Output the [x, y] coordinate of the center of the cell containing the given text.  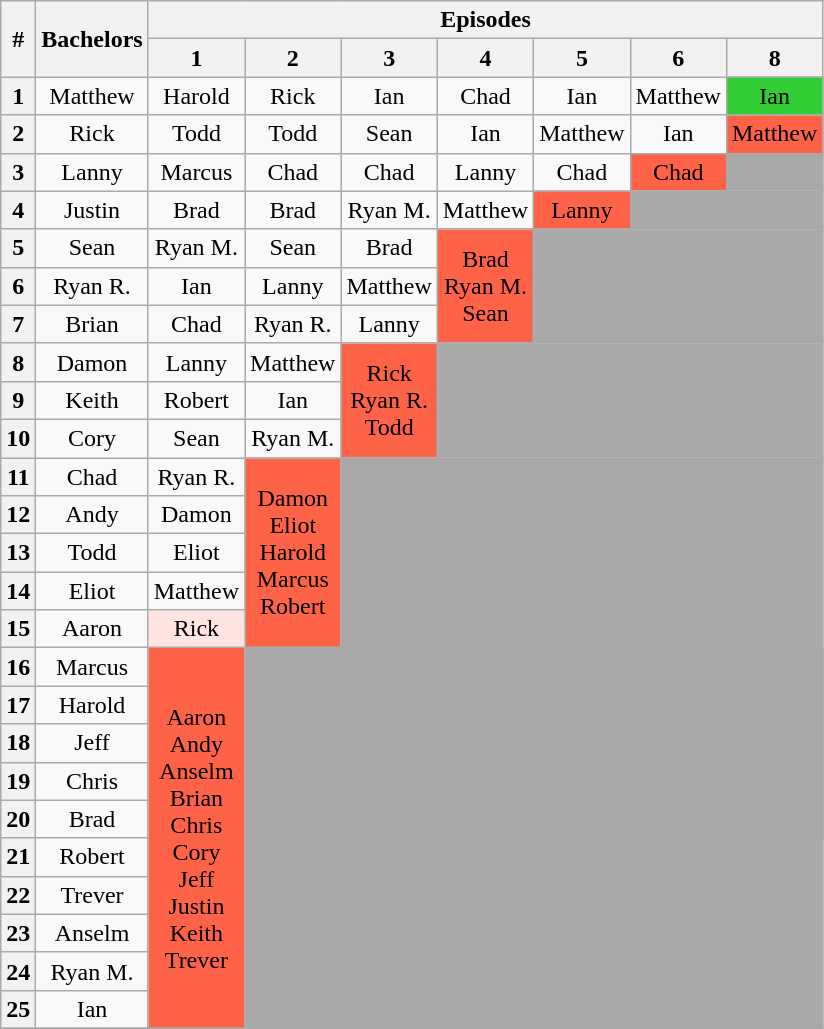
AaronAndyAnselmBrianChrisCoryJeffJustinKeithTrever [196, 838]
Chris [92, 781]
13 [18, 553]
17 [18, 705]
Jeff [92, 743]
Episodes [486, 20]
16 [18, 667]
Cory [92, 438]
14 [18, 591]
DamonEliotHaroldMarcusRobert [293, 553]
RickRyan R.Todd [389, 400]
Trever [92, 895]
Anselm [92, 933]
7 [18, 324]
12 [18, 515]
Bachelors [92, 39]
21 [18, 857]
Aaron [92, 629]
Brian [92, 324]
15 [18, 629]
10 [18, 438]
# [18, 39]
19 [18, 781]
9 [18, 400]
25 [18, 1009]
11 [18, 477]
BradRyan M.Sean [485, 286]
20 [18, 819]
24 [18, 971]
Justin [92, 210]
23 [18, 933]
22 [18, 895]
Andy [92, 515]
18 [18, 743]
Keith [92, 400]
